Return (x, y) of the center of cell containing provided text 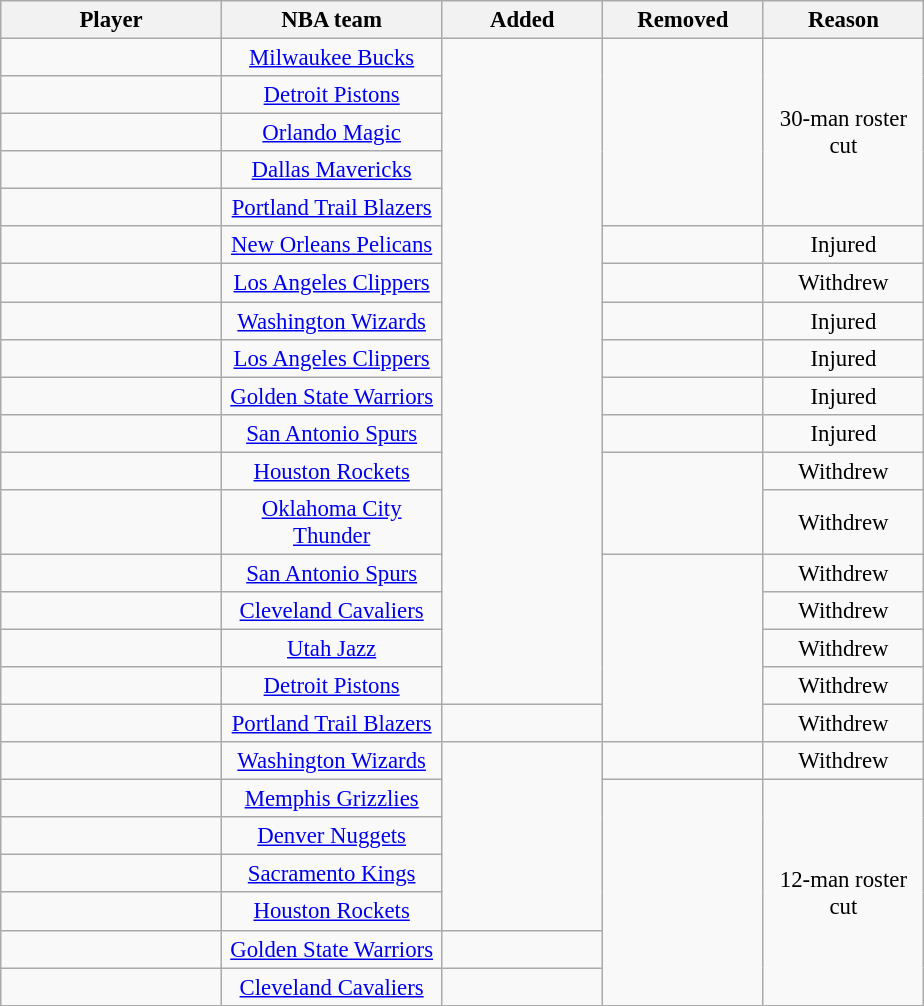
12-man roster cut (844, 893)
Added (522, 20)
New Orleans Pelicans (332, 245)
NBA team (332, 20)
Milwaukee Bucks (332, 58)
Utah Jazz (332, 648)
Oklahoma City Thunder (332, 522)
Dallas Mavericks (332, 170)
Reason (844, 20)
30-man roster cut (844, 133)
Denver Nuggets (332, 836)
Orlando Magic (332, 133)
Player (112, 20)
Sacramento Kings (332, 874)
Removed (684, 20)
Memphis Grizzlies (332, 799)
